Return the [X, Y] coordinate for the center point of the cell that contains the specified text.  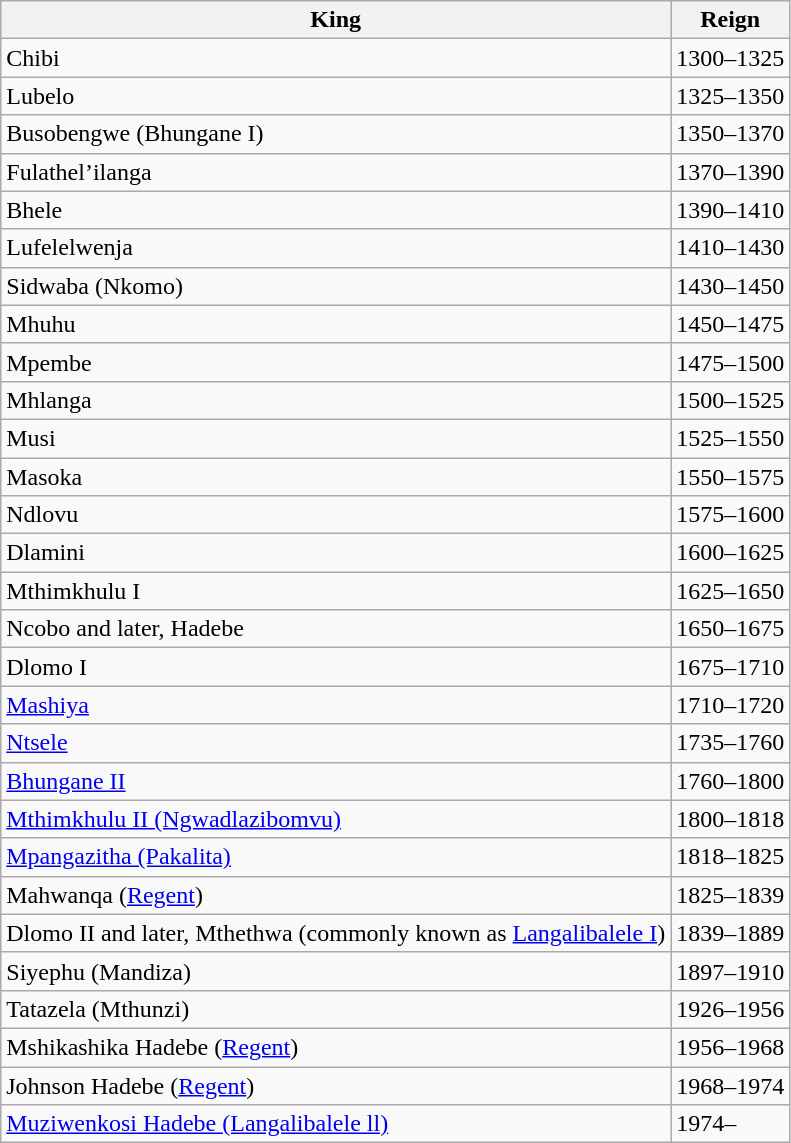
Lubelo [336, 96]
Masoka [336, 477]
1839–1889 [730, 933]
1300–1325 [730, 58]
Johnson Hadebe (Regent) [336, 1085]
Muziwenkosi Hadebe (Langalibalele ll) [336, 1124]
Dlomo II and later, Mthethwa (commonly known as Langalibalele I) [336, 933]
1500–1525 [730, 400]
1475–1500 [730, 362]
1897–1910 [730, 971]
Ncobo and later, Hadebe [336, 629]
1525–1550 [730, 438]
Mashiya [336, 705]
1410–1430 [730, 248]
1926–1956 [730, 1009]
Ntsele [336, 743]
Mthimkhulu II (Ngwadlazibomvu) [336, 819]
Dlomo I [336, 667]
1818–1825 [730, 857]
Fulathel’ilanga [336, 172]
1968–1974 [730, 1085]
Mshikashika Hadebe (Regent) [336, 1047]
1450–1475 [730, 324]
Mpangazitha (Pakalita) [336, 857]
Mthimkhulu I [336, 591]
Tatazela (Mthunzi) [336, 1009]
Busobengwe (Bhungane I) [336, 134]
1325–1350 [730, 96]
1600–1625 [730, 553]
Sidwaba (Nkomo) [336, 286]
Lufelelwenja [336, 248]
Mhuhu [336, 324]
1575–1600 [730, 515]
1825–1839 [730, 895]
1735–1760 [730, 743]
1710–1720 [730, 705]
Bhele [336, 210]
1550–1575 [730, 477]
Siyephu (Mandiza) [336, 971]
Reign [730, 20]
1430–1450 [730, 286]
Bhungane II [336, 781]
1760–1800 [730, 781]
1675–1710 [730, 667]
Mhlanga [336, 400]
Mahwanqa (Regent) [336, 895]
1650–1675 [730, 629]
1370–1390 [730, 172]
1625–1650 [730, 591]
1350–1370 [730, 134]
1956–1968 [730, 1047]
Mpembe [336, 362]
Musi [336, 438]
1800–1818 [730, 819]
1974– [730, 1124]
King [336, 20]
1390–1410 [730, 210]
Chibi [336, 58]
Ndlovu [336, 515]
Dlamini [336, 553]
